Detect which cell encompasses the target text, then output its (X, Y) center coordinate. 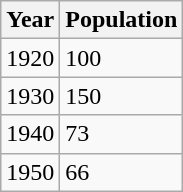
66 (122, 172)
150 (122, 96)
73 (122, 134)
1940 (30, 134)
100 (122, 58)
1920 (30, 58)
Population (122, 20)
Year (30, 20)
1930 (30, 96)
1950 (30, 172)
